Output the (x, y) coordinate of the center of the cell containing the given text.  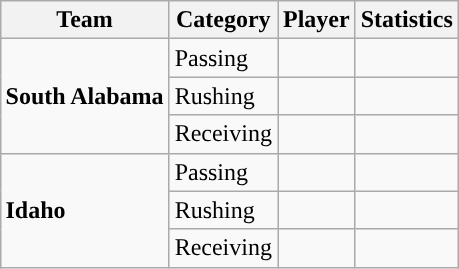
Statistics (406, 20)
Team (84, 20)
Idaho (84, 210)
Category (223, 20)
South Alabama (84, 96)
Player (317, 20)
